Capture the cell that displays the provided text and extract its (X, Y) central coordinate. 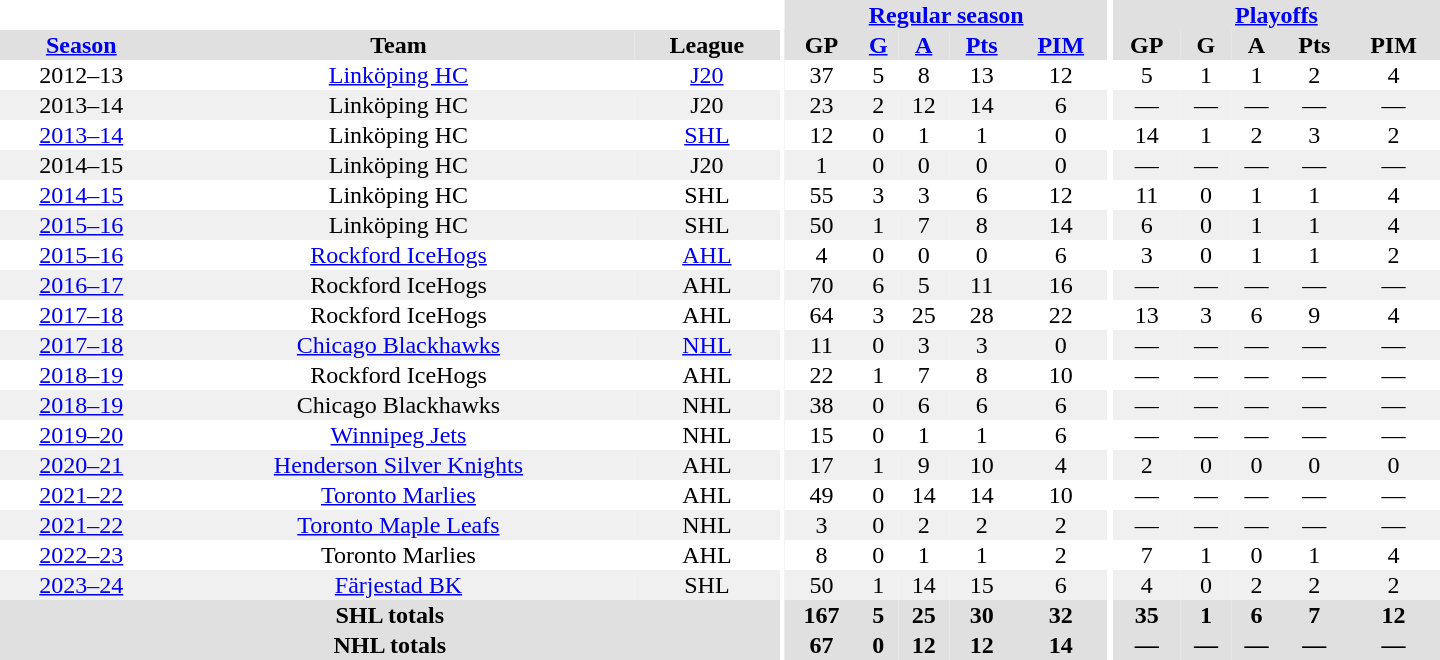
Toronto Maple Leafs (399, 525)
16 (1060, 285)
37 (822, 75)
2022–23 (82, 555)
35 (1147, 615)
Regular season (946, 15)
32 (1060, 615)
17 (822, 465)
70 (822, 285)
Henderson Silver Knights (399, 465)
Winnipeg Jets (399, 435)
2020–21 (82, 465)
2012–13 (82, 75)
SHL totals (390, 615)
67 (822, 645)
NHL totals (390, 645)
167 (822, 615)
2016–17 (82, 285)
Playoffs (1276, 15)
55 (822, 195)
30 (982, 615)
2019–20 (82, 435)
Season (82, 45)
Team (399, 45)
Färjestad BK (399, 585)
2023–24 (82, 585)
23 (822, 105)
49 (822, 495)
League (706, 45)
28 (982, 315)
38 (822, 405)
64 (822, 315)
